Return the (x, y) coordinate for the center point of the cell that contains the specified text.  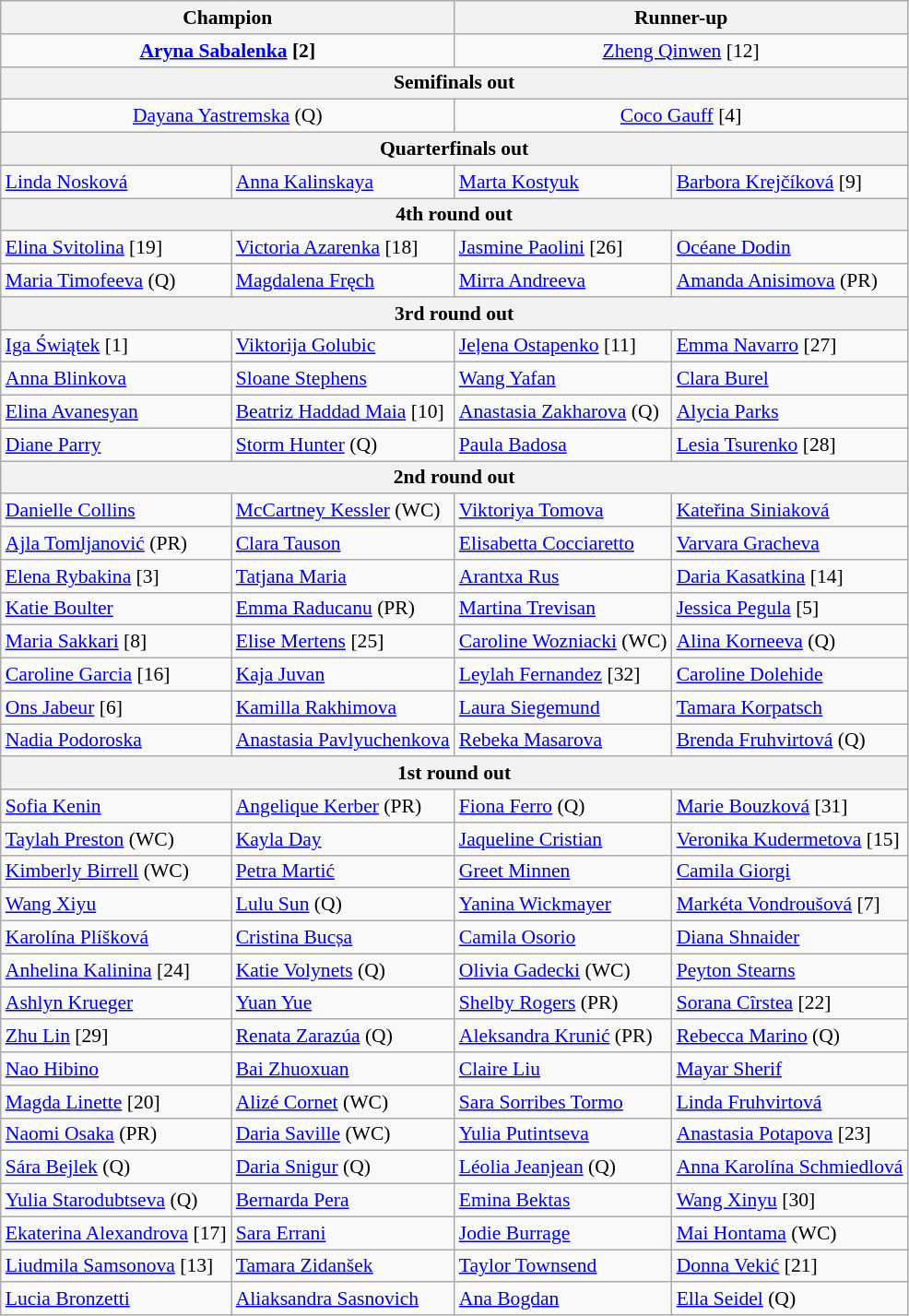
Olivia Gadecki (WC) (563, 970)
Taylah Preston (WC) (116, 839)
Storm Hunter (Q) (343, 445)
Leylah Fernandez [32] (563, 675)
Dayana Yastremska (Q) (228, 116)
Amanda Anisimova (PR) (790, 280)
Viktoriya Tomova (563, 511)
1st round out (454, 774)
Veronika Kudermetova [15] (790, 839)
Elise Mertens [25] (343, 642)
3rd round out (454, 314)
Kateřina Siniaková (790, 511)
Elena Rybakina [3] (116, 576)
Nao Hibino (116, 1069)
Ajla Tomljanović (PR) (116, 543)
Magdalena Fręch (343, 280)
Iga Świątek [1] (116, 346)
Runner-up (681, 18)
Anastasia Zakharova (Q) (563, 412)
Alizé Cornet (WC) (343, 1102)
Sofia Kenin (116, 806)
Paula Badosa (563, 445)
Ana Bogdan (563, 1299)
Anastasia Pavlyuchenkova (343, 741)
Anna Karolína Schmiedlová (790, 1168)
Martina Trevisan (563, 609)
Sara Errani (343, 1233)
Jeļena Ostapenko [11] (563, 346)
Daria Saville (WC) (343, 1134)
Wang Xiyu (116, 905)
Daria Snigur (Q) (343, 1168)
Brenda Fruhvirtová (Q) (790, 741)
Diana Shnaider (790, 938)
Elina Svitolina [19] (116, 248)
Katie Boulter (116, 609)
Karolína Plíšková (116, 938)
Ons Jabeur [6] (116, 707)
Bernarda Pera (343, 1201)
Anastasia Potapova [23] (790, 1134)
Katie Volynets (Q) (343, 970)
Petra Martić (343, 871)
Bai Zhuoxuan (343, 1069)
Caroline Wozniacki (WC) (563, 642)
Anna Blinkova (116, 379)
Camila Giorgi (790, 871)
Tamara Zidanšek (343, 1266)
Sorana Cîrstea [22] (790, 1003)
Markéta Vondroušová [7] (790, 905)
Victoria Azarenka [18] (343, 248)
Barbora Krejčíková [9] (790, 182)
Taylor Townsend (563, 1266)
Yuan Yue (343, 1003)
Tatjana Maria (343, 576)
Viktorija Golubic (343, 346)
Yulia Starodubtseva (Q) (116, 1201)
Diane Parry (116, 445)
Daria Kasatkina [14] (790, 576)
Kaja Juvan (343, 675)
Linda Nosková (116, 182)
Quarterfinals out (454, 149)
Kimberly Birrell (WC) (116, 871)
Kamilla Rakhimova (343, 707)
Alina Korneeva (Q) (790, 642)
Angelique Kerber (PR) (343, 806)
Magda Linette [20] (116, 1102)
Jessica Pegula [5] (790, 609)
Léolia Jeanjean (Q) (563, 1168)
Caroline Garcia [16] (116, 675)
Marta Kostyuk (563, 182)
Rebecca Marino (Q) (790, 1037)
Wang Xinyu [30] (790, 1201)
Anna Kalinskaya (343, 182)
Ella Seidel (Q) (790, 1299)
Zheng Qinwen [12] (681, 51)
Zhu Lin [29] (116, 1037)
Claire Liu (563, 1069)
Jasmine Paolini [26] (563, 248)
Aryna Sabalenka [2] (228, 51)
Ekaterina Alexandrova [17] (116, 1233)
Jaqueline Cristian (563, 839)
Emma Navarro [27] (790, 346)
Maria Timofeeva (Q) (116, 280)
Danielle Collins (116, 511)
Wang Yafan (563, 379)
Lesia Tsurenko [28] (790, 445)
Mirra Andreeva (563, 280)
Varvara Gracheva (790, 543)
Mayar Sherif (790, 1069)
Champion (228, 18)
Lulu Sun (Q) (343, 905)
Alycia Parks (790, 412)
Liudmila Samsonova [13] (116, 1266)
Anhelina Kalinina [24] (116, 970)
Aliaksandra Sasnovich (343, 1299)
Sloane Stephens (343, 379)
Beatriz Haddad Maia [10] (343, 412)
Cristina Bucșa (343, 938)
Emina Bektas (563, 1201)
Sara Sorribes Tormo (563, 1102)
Kayla Day (343, 839)
Clara Burel (790, 379)
Maria Sakkari [8] (116, 642)
Océane Dodin (790, 248)
Laura Siegemund (563, 707)
4th round out (454, 215)
Yulia Putintseva (563, 1134)
Caroline Dolehide (790, 675)
Donna Vekić [21] (790, 1266)
Arantxa Rus (563, 576)
Mai Hontama (WC) (790, 1233)
Elina Avanesyan (116, 412)
Rebeka Masarova (563, 741)
McCartney Kessler (WC) (343, 511)
Clara Tauson (343, 543)
Marie Bouzková [31] (790, 806)
Shelby Rogers (PR) (563, 1003)
Ashlyn Krueger (116, 1003)
Aleksandra Krunić (PR) (563, 1037)
Sára Bejlek (Q) (116, 1168)
Elisabetta Cocciaretto (563, 543)
Coco Gauff [4] (681, 116)
Semifinals out (454, 83)
Lucia Bronzetti (116, 1299)
Jodie Burrage (563, 1233)
Tamara Korpatsch (790, 707)
Nadia Podoroska (116, 741)
Fiona Ferro (Q) (563, 806)
Camila Osorio (563, 938)
Peyton Stearns (790, 970)
2nd round out (454, 478)
Greet Minnen (563, 871)
Emma Raducanu (PR) (343, 609)
Naomi Osaka (PR) (116, 1134)
Linda Fruhvirtová (790, 1102)
Yanina Wickmayer (563, 905)
Renata Zarazúa (Q) (343, 1037)
